Return the [X, Y] coordinate for the center point of the cell that contains the specified text.  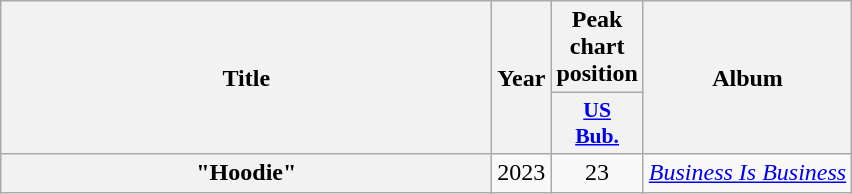
Year [522, 78]
Peak chart position [597, 47]
Business Is Business [747, 173]
"Hoodie" [246, 173]
Album [747, 78]
2023 [522, 173]
USBub. [597, 124]
Title [246, 78]
23 [597, 173]
